Identify which cell holds the provided text, then report its [x, y] central coordinate. 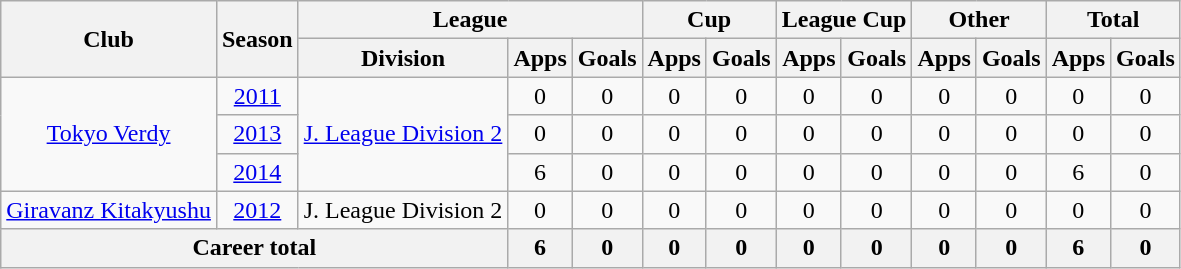
Cup [709, 20]
Other [979, 20]
Division [403, 58]
Total [1113, 20]
Season [257, 39]
Tokyo Verdy [109, 134]
2011 [257, 96]
League Cup [844, 20]
League [470, 20]
2012 [257, 210]
2013 [257, 134]
Club [109, 39]
Giravanz Kitakyushu [109, 210]
2014 [257, 172]
Career total [254, 248]
